Find where the given text appears and provide that cell's center as [x, y] coordinate. 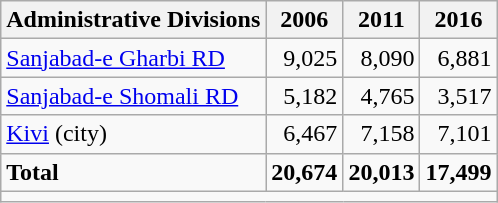
7,158 [382, 134]
20,674 [304, 172]
9,025 [304, 58]
3,517 [458, 96]
5,182 [304, 96]
Sanjabad-e Shomali RD [134, 96]
2011 [382, 20]
7,101 [458, 134]
20,013 [382, 172]
Administrative Divisions [134, 20]
Kivi (city) [134, 134]
Total [134, 172]
2016 [458, 20]
4,765 [382, 96]
2006 [304, 20]
17,499 [458, 172]
6,881 [458, 58]
6,467 [304, 134]
8,090 [382, 58]
Sanjabad-e Gharbi RD [134, 58]
